Pinpoint the cell where the given text exists, returning its (X, Y) midpoint coordinate. 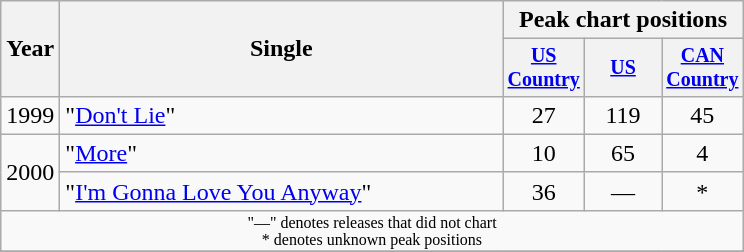
"More" (282, 153)
"—" denotes releases that did not chart* denotes unknown peak positions (372, 230)
2000 (30, 172)
"Don't Lie" (282, 115)
Single (282, 49)
Peak chart positions (623, 20)
27 (544, 115)
119 (624, 115)
10 (544, 153)
US Country (544, 68)
1999 (30, 115)
65 (624, 153)
— (624, 191)
CAN Country (703, 68)
US (624, 68)
Year (30, 49)
45 (703, 115)
4 (703, 153)
"I'm Gonna Love You Anyway" (282, 191)
* (703, 191)
36 (544, 191)
